Provide the (X, Y) coordinate of the cell's center where the given text is located.  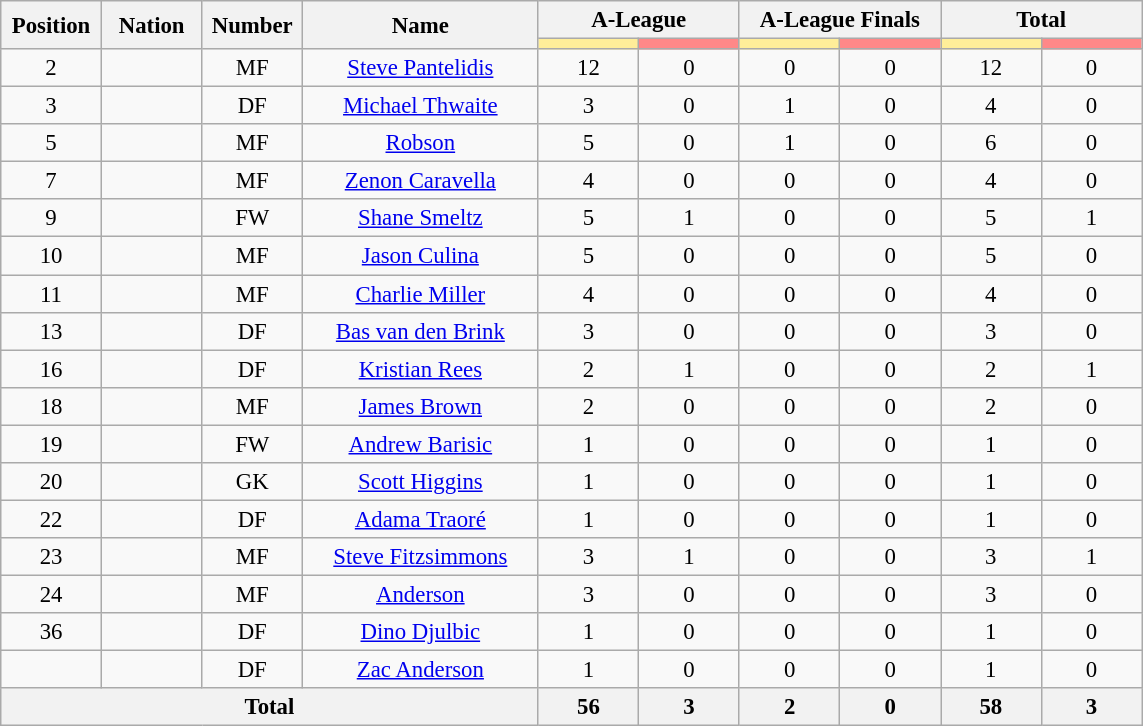
10 (52, 256)
58 (990, 707)
Anderson (421, 594)
6 (990, 143)
James Brown (421, 406)
13 (52, 331)
A-League Finals (840, 20)
Adama Traoré (421, 519)
Shane Smeltz (421, 219)
24 (52, 594)
Michael Thwaite (421, 106)
23 (52, 557)
Charlie Miller (421, 294)
16 (52, 369)
20 (52, 482)
Zenon Caravella (421, 181)
36 (52, 632)
56 (588, 707)
19 (52, 444)
Steve Pantelidis (421, 68)
Zac Anderson (421, 670)
7 (52, 181)
Scott Higgins (421, 482)
9 (52, 219)
11 (52, 294)
Robson (421, 143)
Name (421, 25)
Position (52, 25)
GK (252, 482)
22 (52, 519)
18 (52, 406)
Kristian Rees (421, 369)
Bas van den Brink (421, 331)
A-League (638, 20)
Jason Culina (421, 256)
Dino Djulbic (421, 632)
Nation (152, 25)
Andrew Barisic (421, 444)
Number (252, 25)
Steve Fitzsimmons (421, 557)
